Return the [x, y] coordinate for the center point of the cell that contains the specified text.  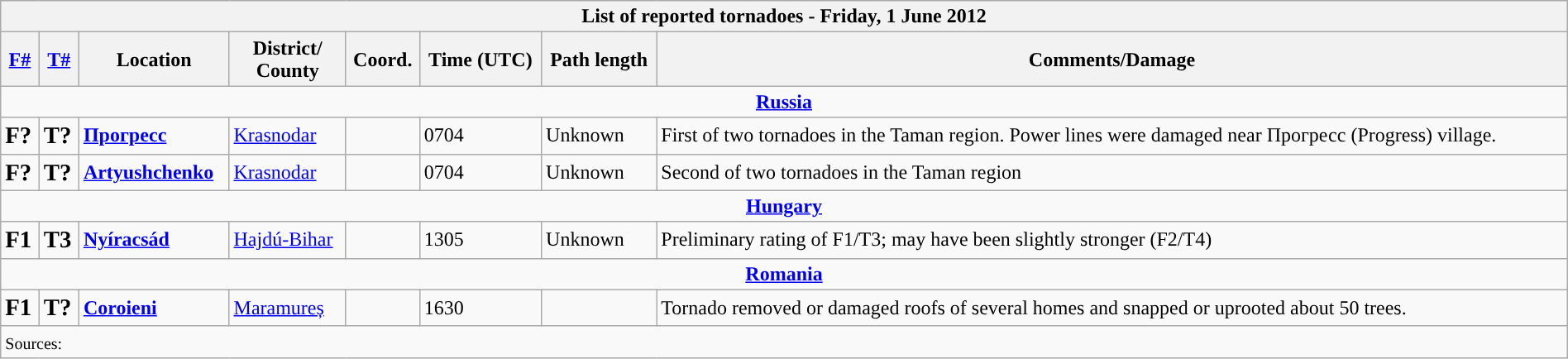
Second of two tornadoes in the Taman region [1111, 172]
First of two tornadoes in the Taman region. Power lines were damaged near Прогресс (Progress) village. [1111, 136]
T# [59, 60]
F# [20, 60]
Preliminary rating of F1/T3; may have been slightly stronger (F2/T4) [1111, 240]
Comments/Damage [1111, 60]
Location [154, 60]
Romania [784, 274]
Coord. [382, 60]
List of reported tornadoes - Friday, 1 June 2012 [784, 17]
Sources: [784, 342]
Tornado removed or damaged roofs of several homes and snapped or uprooted about 50 trees. [1111, 308]
District/County [288, 60]
Russia [784, 102]
Maramureș [288, 308]
Time (UTC) [480, 60]
T3 [59, 240]
1630 [480, 308]
Прогресс [154, 136]
Coroieni [154, 308]
Path length [599, 60]
Artyushchenko [154, 172]
1305 [480, 240]
Nyíracsád [154, 240]
Hungary [784, 206]
Hajdú-Bihar [288, 240]
